Return the (X, Y) coordinate for the center point of the cell that contains the specified text.  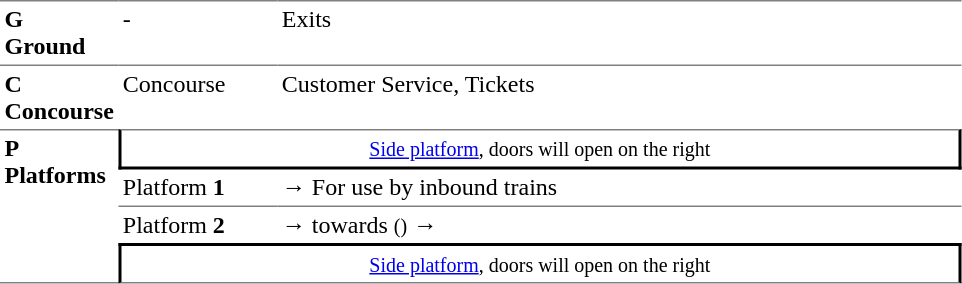
→ For use by inbound trains (619, 189)
Platform 2 (198, 225)
CConcourse (59, 98)
Concourse (198, 98)
Customer Service, Tickets (619, 98)
Platform 1 (198, 189)
Exits (619, 33)
→ towards () → (619, 225)
PPlatforms (59, 206)
GGround (59, 33)
- (198, 33)
